Return the [x, y] coordinate for the center point of the cell that contains the specified text.  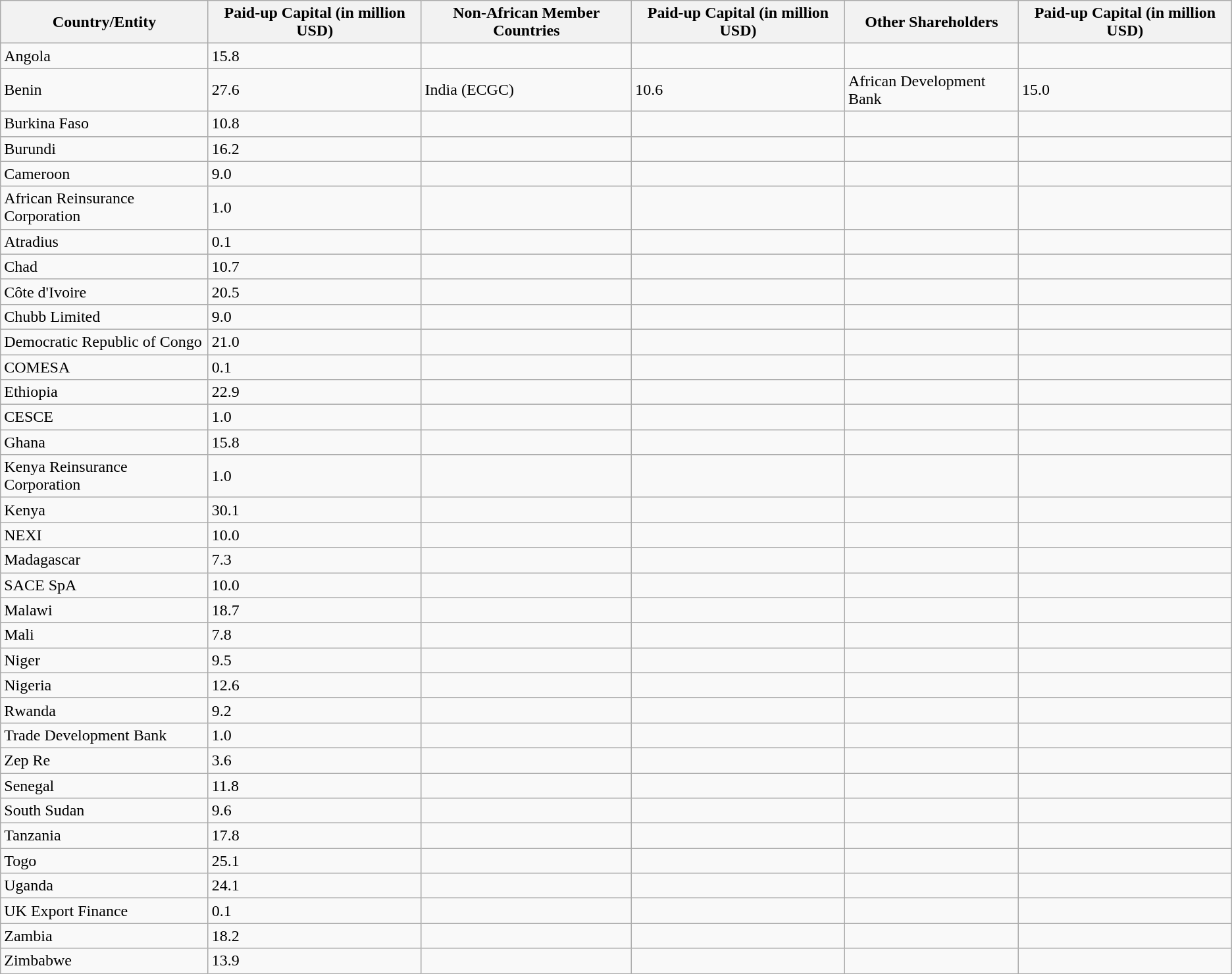
COMESA [105, 367]
Ghana [105, 442]
Zambia [105, 936]
Tanzania [105, 836]
27.6 [315, 90]
22.9 [315, 392]
15.0 [1125, 90]
India (ECGC) [526, 90]
9.6 [315, 811]
18.2 [315, 936]
Benin [105, 90]
Côte d'Ivoire [105, 292]
12.6 [315, 685]
Chubb Limited [105, 317]
Senegal [105, 785]
Atradius [105, 242]
30.1 [315, 510]
25.1 [315, 861]
Madagascar [105, 560]
16.2 [315, 149]
Kenya [105, 510]
7.3 [315, 560]
17.8 [315, 836]
Chad [105, 267]
3.6 [315, 760]
Other Shareholders [931, 22]
24.1 [315, 886]
Zep Re [105, 760]
7.8 [315, 635]
9.2 [315, 710]
Uganda [105, 886]
Rwanda [105, 710]
Angola [105, 56]
African Development Bank [931, 90]
Ethiopia [105, 392]
18.7 [315, 610]
10.6 [738, 90]
Non-African Member Countries [526, 22]
African Reinsurance Corporation [105, 208]
Malawi [105, 610]
Burkina Faso [105, 124]
NEXI [105, 535]
11.8 [315, 785]
Country/Entity [105, 22]
Burundi [105, 149]
South Sudan [105, 811]
Zimbabwe [105, 961]
9.5 [315, 660]
20.5 [315, 292]
Democratic Republic of Congo [105, 342]
Cameroon [105, 174]
CESCE [105, 417]
Mali [105, 635]
Nigeria [105, 685]
21.0 [315, 342]
Trade Development Bank [105, 735]
UK Export Finance [105, 911]
Niger [105, 660]
10.8 [315, 124]
Kenya Reinsurance Corporation [105, 476]
10.7 [315, 267]
13.9 [315, 961]
Togo [105, 861]
SACE SpA [105, 585]
